Capture the cell that displays the provided text and extract its (x, y) central coordinate. 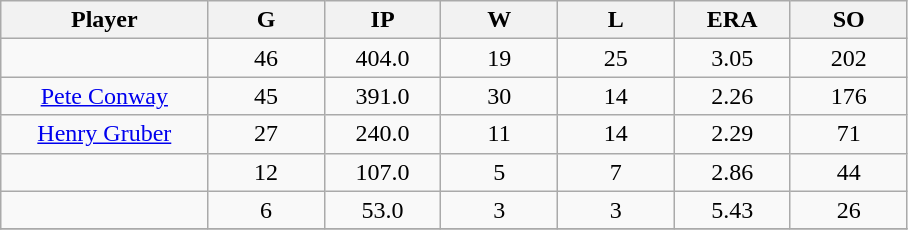
46 (266, 58)
W (500, 20)
SO (848, 20)
391.0 (382, 96)
404.0 (382, 58)
IP (382, 20)
53.0 (382, 210)
26 (848, 210)
7 (616, 172)
5 (500, 172)
30 (500, 96)
2.29 (732, 134)
25 (616, 58)
27 (266, 134)
6 (266, 210)
12 (266, 172)
G (266, 20)
Pete Conway (104, 96)
176 (848, 96)
Henry Gruber (104, 134)
19 (500, 58)
ERA (732, 20)
202 (848, 58)
107.0 (382, 172)
71 (848, 134)
Player (104, 20)
11 (500, 134)
240.0 (382, 134)
L (616, 20)
2.86 (732, 172)
2.26 (732, 96)
3.05 (732, 58)
45 (266, 96)
5.43 (732, 210)
44 (848, 172)
